Identify which cell holds the provided text, then report its [x, y] central coordinate. 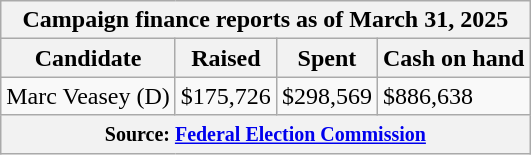
Candidate [88, 58]
Raised [226, 58]
$886,638 [453, 96]
Cash on hand [453, 58]
$175,726 [226, 96]
Source: Federal Election Commission [266, 134]
Campaign finance reports as of March 31, 2025 [266, 20]
Spent [326, 58]
Marc Veasey (D) [88, 96]
$298,569 [326, 96]
